Search for the cell housing the specified text and yield its (X, Y) center coordinate. 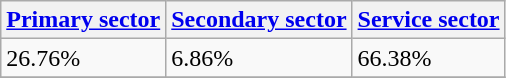
Primary sector (84, 20)
26.76% (84, 58)
Secondary sector (259, 20)
Service sector (428, 20)
66.38% (428, 58)
6.86% (259, 58)
